Detect which cell encompasses the target text, then output its (x, y) center coordinate. 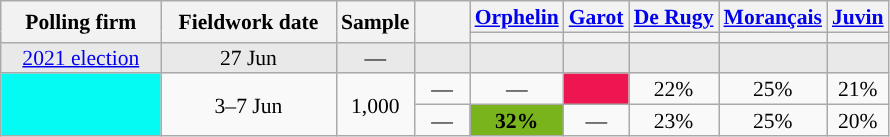
Orphelin (517, 16)
Sample (375, 22)
32% (517, 120)
22% (674, 90)
20% (858, 120)
2021 election (81, 58)
Juvin (858, 16)
Fieldwork date (248, 22)
21% (858, 90)
De Rugy (674, 16)
Polling firm (81, 22)
Garot (596, 16)
Morançais (772, 16)
23% (674, 120)
27 Jun (248, 58)
1,000 (375, 105)
3–7 Jun (248, 105)
